Return (X, Y) of the center of cell containing provided text 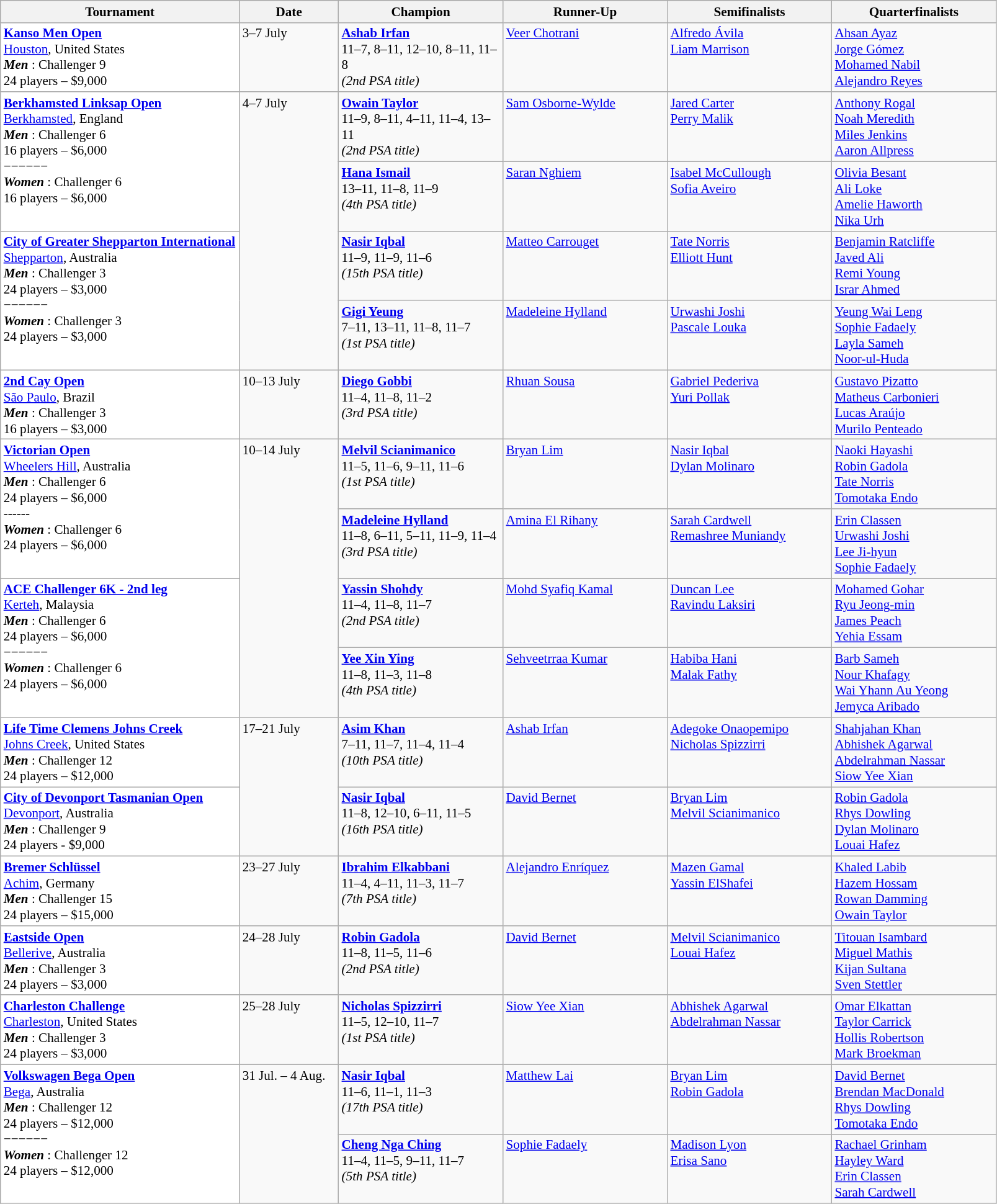
Anthony Rogal Noah Meredith Miles Jenkins Aaron Allpress (913, 127)
ACE Challenger 6K - 2nd leg Kerteh, Malaysia Men : Challenger 624 players – $6,000−−−−−− Women : Challenger 624 players – $6,000 (120, 648)
Champion (421, 11)
Nasir Iqbal11–6, 11–1, 11–3(17th PSA title) (421, 1099)
Bryan Lim Robin Gadola (749, 1099)
Barb Sameh Nour Khafagy Wai Yhann Au Yeong Jemyca Aribado (913, 683)
Isabel McCullough Sofia Aveiro (749, 196)
31 Jul. – 4 Aug. (289, 1134)
Sophie Fadaely (586, 1169)
Yassin Shohdy11–4, 11–8, 11–7(2nd PSA title) (421, 613)
David Bernet Brendan MacDonald Rhys Dowling Tomotaka Endo (913, 1099)
Eastside Open Bellerive, Australia Men : Challenger 324 players – $3,000 (120, 960)
Volkswagen Bega Open Bega, Australia Men : Challenger 1224 players – $12,000−−−−−− Women : Challenger 1224 players – $12,000 (120, 1134)
Quarterfinalists (913, 11)
23–27 July (289, 891)
Siow Yee Xian (586, 1030)
Omar Elkattan Taylor Carrick Hollis Robertson Mark Broekman (913, 1030)
Benjamin Ratcliffe Javed Ali Remi Young Israr Ahmed (913, 266)
Mohamed Gohar Ryu Jeong-min James Peach Yehia Essam (913, 613)
Yeung Wai Leng Sophie Fadaely Layla Sameh Noor-ul-Huda (913, 335)
Tournament (120, 11)
Yee Xin Ying11–8, 11–3, 11–8(4th PSA title) (421, 683)
Melvil Scianimanico Louai Hafez (749, 960)
Kanso Men Open Houston, United States Men : Challenger 924 players – $9,000 (120, 57)
Matteo Carrouget (586, 266)
24–28 July (289, 960)
Amina El Rihany (586, 544)
Melvil Scianimanico11–5, 11–6, 9–11, 11–6(1st PSA title) (421, 474)
17–21 July (289, 787)
Gabriel Pederiva Yuri Pollak (749, 405)
Erin Classen Urwashi Joshi Lee Ji-hyun Sophie Fadaely (913, 544)
Tate Norris Elliott Hunt (749, 266)
Rachael Grinham Hayley Ward Erin Classen Sarah Cardwell (913, 1169)
Gigi Yeung7–11, 13–11, 11–8, 11–7(1st PSA title) (421, 335)
Ahsan Ayaz Jorge Gómez Mohamed Nabil Alejandro Reyes (913, 57)
Mohd Syafiq Kamal (586, 613)
Owain Taylor11–9, 8–11, 4–11, 11–4, 13–11(2nd PSA title) (421, 127)
10–14 July (289, 578)
Gustavo Pizatto Matheus Carbonieri Lucas Araújo Murilo Penteado (913, 405)
Shahjahan Khan Abhishek Agarwal Abdelrahman Nassar Siow Yee Xian (913, 752)
Semifinalists (749, 11)
Robin Gadola Rhys Dowling Dylan Molinaro Louai Hafez (913, 822)
Runner-Up (586, 11)
Cheng Nga Ching11–4, 11–5, 9–11, 11–7(5th PSA title) (421, 1169)
Nasir Iqbal Dylan Molinaro (749, 474)
Madeleine Hylland (586, 335)
Ashab Irfan11–7, 8–11, 12–10, 8–11, 11–8(2nd PSA title) (421, 57)
Abhishek Agarwal Abdelrahman Nassar (749, 1030)
Sam Osborne-Wylde (586, 127)
Berkhamsted Linksap Open Berkhamsted, England Men : Challenger 616 players – $6,000−−−−−− Women : Challenger 616 players – $6,000 (120, 161)
Alfredo Ávila Liam Marrison (749, 57)
Nasir Iqbal11–9, 11–9, 11–6(15th PSA title) (421, 266)
Veer Chotrani (586, 57)
Bremer Schlüssel Achim, Germany Men : Challenger 1524 players – $15,000 (120, 891)
Jared Carter Perry Malik (749, 127)
Life Time Clemens Johns Creek Johns Creek, United States Men : Challenger 1224 players – $12,000 (120, 752)
Titouan Isambard Miguel Mathis Kijan Sultana Sven Stettler (913, 960)
Asim Khan7–11, 11–7, 11–4, 11–4(10th PSA title) (421, 752)
Diego Gobbi11–4, 11–8, 11–2(3rd PSA title) (421, 405)
Madeleine Hylland11–8, 6–11, 5–11, 11–9, 11–4(3rd PSA title) (421, 544)
Mazen Gamal Yassin ElShafei (749, 891)
Alejandro Enríquez (586, 891)
Urwashi Joshi Pascale Louka (749, 335)
Nicholas Spizzirri11–5, 12–10, 11–7(1st PSA title) (421, 1030)
Ashab Irfan (586, 752)
Olivia Besant Ali Loke Amelie Haworth Nika Urh (913, 196)
25–28 July (289, 1030)
Ibrahim Elkabbani11–4, 4–11, 11–3, 11–7(7th PSA title) (421, 891)
Habiba Hani Malak Fathy (749, 683)
Saran Nghiem (586, 196)
City of Greater Shepparton International Shepparton, Australia Men : Challenger 324 players – $3,000−−−−−− Women : Challenger 324 players – $3,000 (120, 300)
Victorian Open Wheelers Hill, Australia Men : Challenger 624 players – $6,000------ Women : Challenger 624 players – $6,000 (120, 509)
Naoki Hayashi Robin Gadola Tate Norris Tomotaka Endo (913, 474)
Sehveetrraa Kumar (586, 683)
Duncan Lee Ravindu Laksiri (749, 613)
10–13 July (289, 405)
City of Devonport Tasmanian Open Devonport, Australia Men : Challenger 924 players - $9,000 (120, 822)
Robin Gadola11–8, 11–5, 11–6(2nd PSA title) (421, 960)
Bryan Lim (586, 474)
Charleston Challenge Charleston, United States Men : Challenger 324 players – $3,000 (120, 1030)
Bryan Lim Melvil Scianimanico (749, 822)
Sarah Cardwell Remashree Muniandy (749, 544)
Madison Lyon Erisa Sano (749, 1169)
Rhuan Sousa (586, 405)
Nasir Iqbal11–8, 12–10, 6–11, 11–5(16th PSA title) (421, 822)
3–7 July (289, 57)
2nd Cay Open São Paulo, Brazil Men : Challenger 316 players – $3,000 (120, 405)
Khaled Labib Hazem Hossam Rowan Damming Owain Taylor (913, 891)
Date (289, 11)
4–7 July (289, 231)
Matthew Lai (586, 1099)
Hana Ismail13–11, 11–8, 11–9(4th PSA title) (421, 196)
Adegoke Onaopemipo Nicholas Spizzirri (749, 752)
